Provide the [X, Y] coordinate of the cell's center where the given text is located.  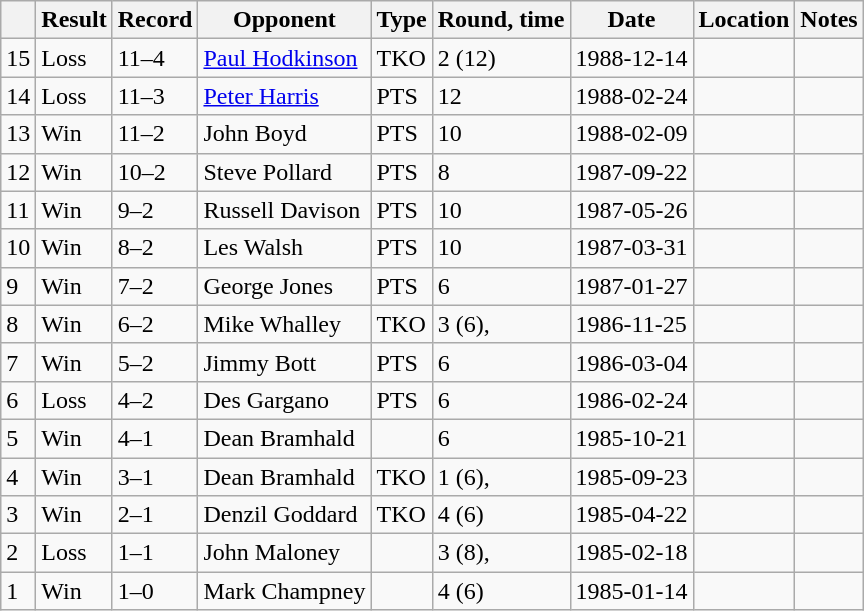
1986-02-24 [632, 400]
2 [18, 553]
1986-11-25 [632, 324]
7 [18, 362]
3 (8), [501, 553]
Denzil Goddard [284, 515]
Jimmy Bott [284, 362]
4–1 [155, 438]
1 (6), [501, 477]
8–2 [155, 248]
Opponent [284, 20]
John Boyd [284, 134]
1985-04-22 [632, 515]
Notes [829, 20]
3–1 [155, 477]
Result [74, 20]
1988-02-09 [632, 134]
2 (12) [501, 58]
1988-02-24 [632, 96]
1986-03-04 [632, 362]
4 [18, 477]
George Jones [284, 286]
Type [402, 20]
13 [18, 134]
Des Gargano [284, 400]
3 (6), [501, 324]
5–2 [155, 362]
Peter Harris [284, 96]
7–2 [155, 286]
11–4 [155, 58]
Paul Hodkinson [284, 58]
1985-01-14 [632, 591]
14 [18, 96]
Round, time [501, 20]
1985-09-23 [632, 477]
1987-05-26 [632, 210]
Record [155, 20]
9–2 [155, 210]
Steve Pollard [284, 172]
4–2 [155, 400]
5 [18, 438]
John Maloney [284, 553]
15 [18, 58]
Russell Davison [284, 210]
1–0 [155, 591]
2–1 [155, 515]
Mark Champney [284, 591]
11–2 [155, 134]
1988-12-14 [632, 58]
11–3 [155, 96]
1987-03-31 [632, 248]
Location [744, 20]
Date [632, 20]
1987-09-22 [632, 172]
1985-02-18 [632, 553]
3 [18, 515]
1 [18, 591]
1–1 [155, 553]
1987-01-27 [632, 286]
6–2 [155, 324]
Les Walsh [284, 248]
11 [18, 210]
Mike Whalley [284, 324]
1985-10-21 [632, 438]
10–2 [155, 172]
9 [18, 286]
